Return (X, Y) of the center of cell containing provided text 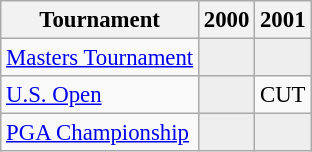
2001 (283, 20)
U.S. Open (100, 95)
CUT (283, 95)
PGA Championship (100, 133)
Tournament (100, 20)
2000 (227, 20)
Masters Tournament (100, 58)
